Find where the given text appears and provide that cell's center as [X, Y] coordinate. 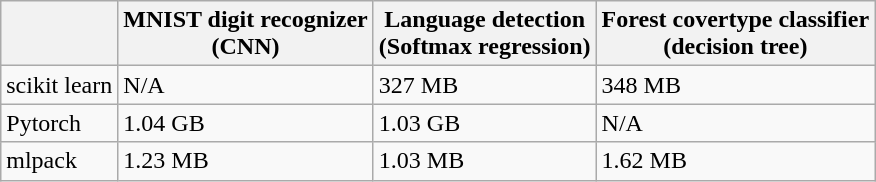
1.04 GB [246, 123]
1.03 MB [484, 161]
1.62 MB [736, 161]
MNIST digit recognizer(CNN) [246, 34]
scikit learn [60, 85]
1.23 MB [246, 161]
327 MB [484, 85]
mlpack [60, 161]
1.03 GB [484, 123]
348 MB [736, 85]
Forest covertype classifier(decision tree) [736, 34]
Pytorch [60, 123]
Language detection(Softmax regression) [484, 34]
